Search for the cell housing the specified text and yield its [x, y] center coordinate. 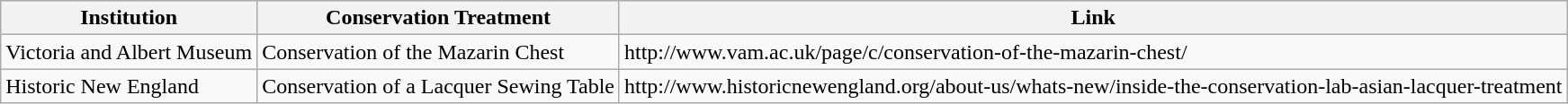
Conservation Treatment [439, 18]
http://www.vam.ac.uk/page/c/conservation-of-the-mazarin-chest/ [1093, 52]
Conservation of the Mazarin Chest [439, 52]
Historic New England [130, 86]
Link [1093, 18]
Conservation of a Lacquer Sewing Table [439, 86]
http://www.historicnewengland.org/about-us/whats-new/inside-the-conservation-lab-asian-lacquer-treatment [1093, 86]
Institution [130, 18]
Victoria and Albert Museum [130, 52]
